Extract the (X, Y) coordinate from the center of the cell holding the provided text.  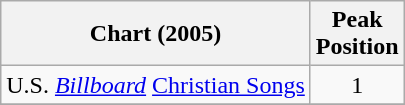
U.S. Billboard Christian Songs (156, 85)
Peak Position (357, 34)
1 (357, 85)
Chart (2005) (156, 34)
